Extract the (X, Y) coordinate from the center of the cell holding the provided text.  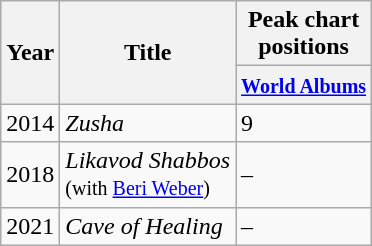
Likavod Shabbos(with Beri Weber) (148, 174)
2018 (30, 174)
Year (30, 52)
Title (148, 52)
2021 (30, 226)
Peak chartpositions (304, 34)
9 (304, 123)
2014 (30, 123)
Zusha (148, 123)
World Albums (304, 85)
Cave of Healing (148, 226)
